Capture the cell that displays the provided text and extract its [x, y] central coordinate. 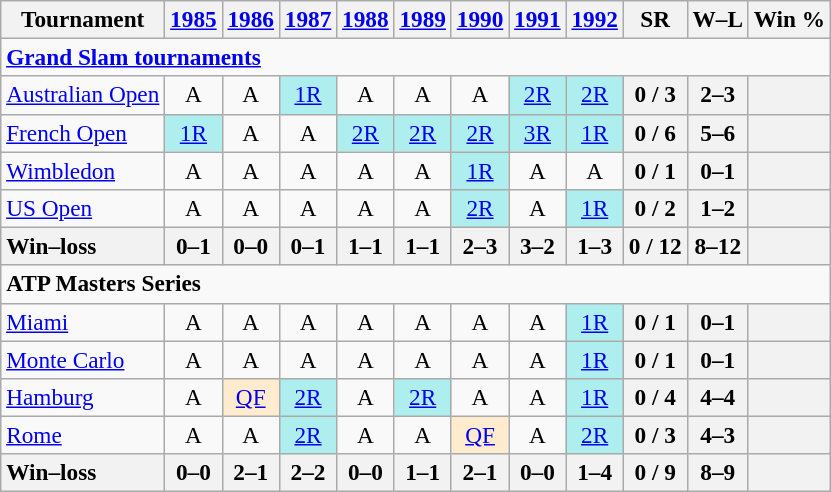
3–2 [538, 246]
8–12 [718, 246]
4–4 [718, 397]
Rome [83, 435]
4–3 [718, 435]
1987 [308, 19]
0 / 9 [655, 473]
1990 [480, 19]
Hamburg [83, 397]
2–2 [308, 473]
1989 [422, 19]
0 / 6 [655, 133]
Grand Slam tournaments [416, 57]
8–9 [718, 473]
5–6 [718, 133]
1992 [594, 19]
ATP Masters Series [416, 284]
3R [538, 133]
1985 [194, 19]
0 / 2 [655, 208]
Monte Carlo [83, 359]
0 / 4 [655, 397]
1986 [250, 19]
Tournament [83, 19]
1988 [366, 19]
1–3 [594, 246]
1–2 [718, 208]
0 / 12 [655, 246]
Australian Open [83, 95]
W–L [718, 19]
Miami [83, 322]
Win % [789, 19]
Wimbledon [83, 170]
1–4 [594, 473]
French Open [83, 133]
SR [655, 19]
1991 [538, 19]
US Open [83, 208]
